Provide the [x, y] coordinate of the cell's center where the given text is located.  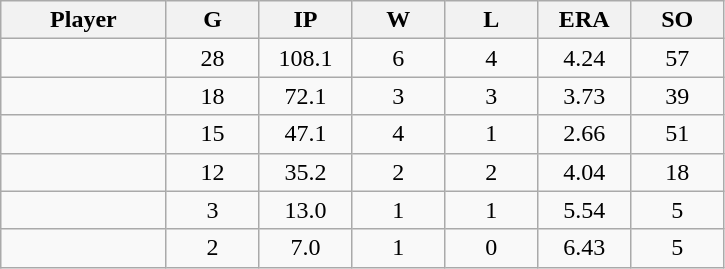
12 [212, 172]
6 [398, 58]
G [212, 20]
57 [678, 58]
ERA [584, 20]
108.1 [306, 58]
W [398, 20]
39 [678, 96]
15 [212, 134]
SO [678, 20]
3.73 [584, 96]
28 [212, 58]
47.1 [306, 134]
2.66 [584, 134]
0 [492, 248]
Player [84, 20]
35.2 [306, 172]
13.0 [306, 210]
51 [678, 134]
5.54 [584, 210]
4.24 [584, 58]
IP [306, 20]
7.0 [306, 248]
4.04 [584, 172]
L [492, 20]
72.1 [306, 96]
6.43 [584, 248]
